Return the (X, Y) coordinate for the center point of the cell that contains the specified text.  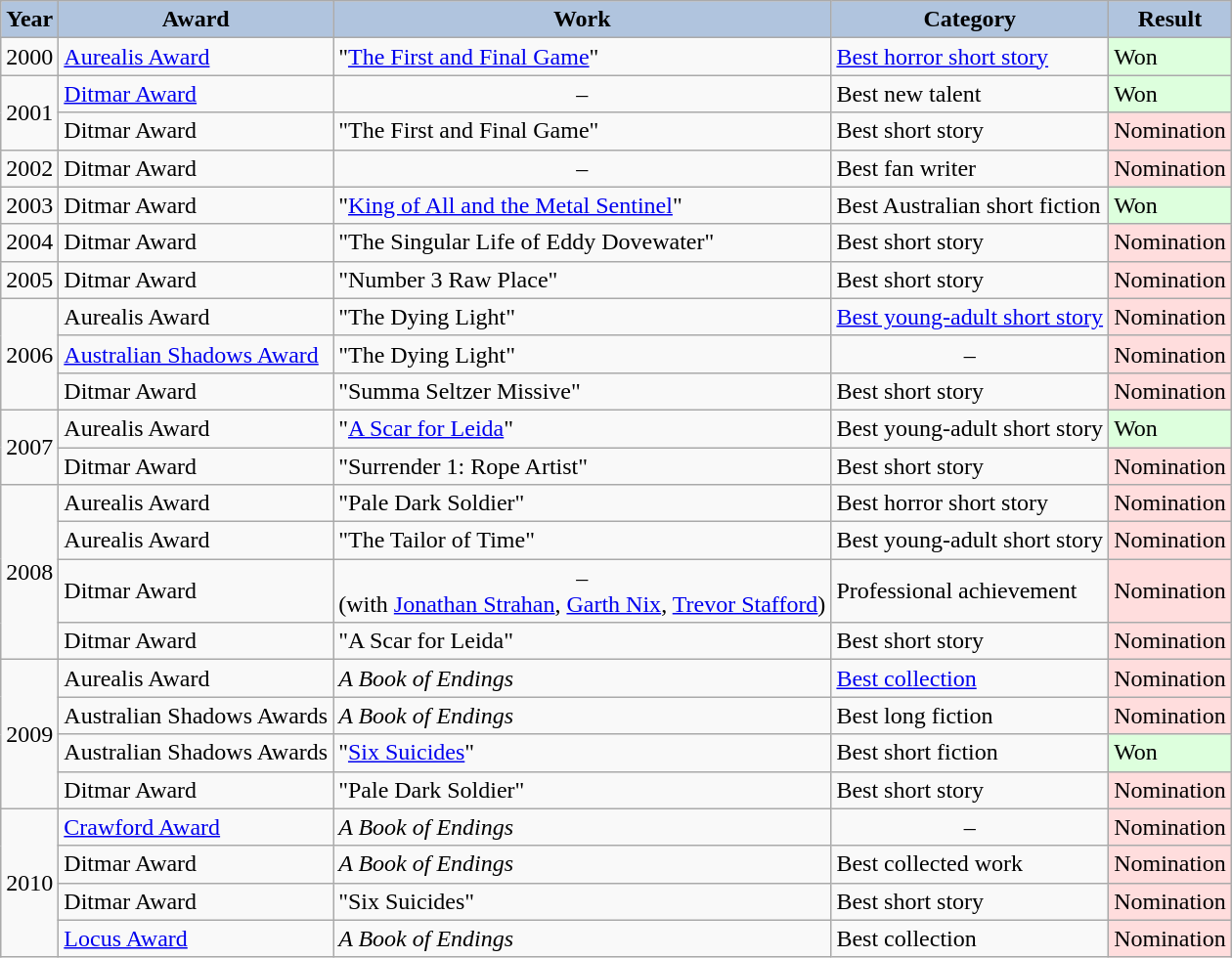
Australian Shadows Award (196, 354)
2005 (29, 280)
Crawford Award (196, 827)
2003 (29, 205)
2009 (29, 734)
"Number 3 Raw Place" (583, 280)
Work (583, 20)
Best long fiction (970, 716)
Result (1170, 20)
2010 (29, 883)
"King of All and the Metal Sentinel" (583, 205)
2002 (29, 168)
2007 (29, 447)
Best collected work (970, 864)
Award (196, 20)
– (with Jonathan Strahan, Garth Nix, Trevor Stafford) (583, 590)
Best new talent (970, 94)
Best Australian short fiction (970, 205)
"The Singular Life of Eddy Dovewater" (583, 242)
"Surrender 1: Rope Artist" (583, 466)
2000 (29, 57)
Category (970, 20)
Locus Award (196, 938)
Best fan writer (970, 168)
2008 (29, 573)
"Summa Seltzer Missive" (583, 391)
2006 (29, 354)
Professional achievement (970, 590)
2001 (29, 112)
Year (29, 20)
"The Tailor of Time" (583, 541)
2004 (29, 242)
Best short fiction (970, 753)
